Detect which cell encompasses the target text, then output its [x, y] center coordinate. 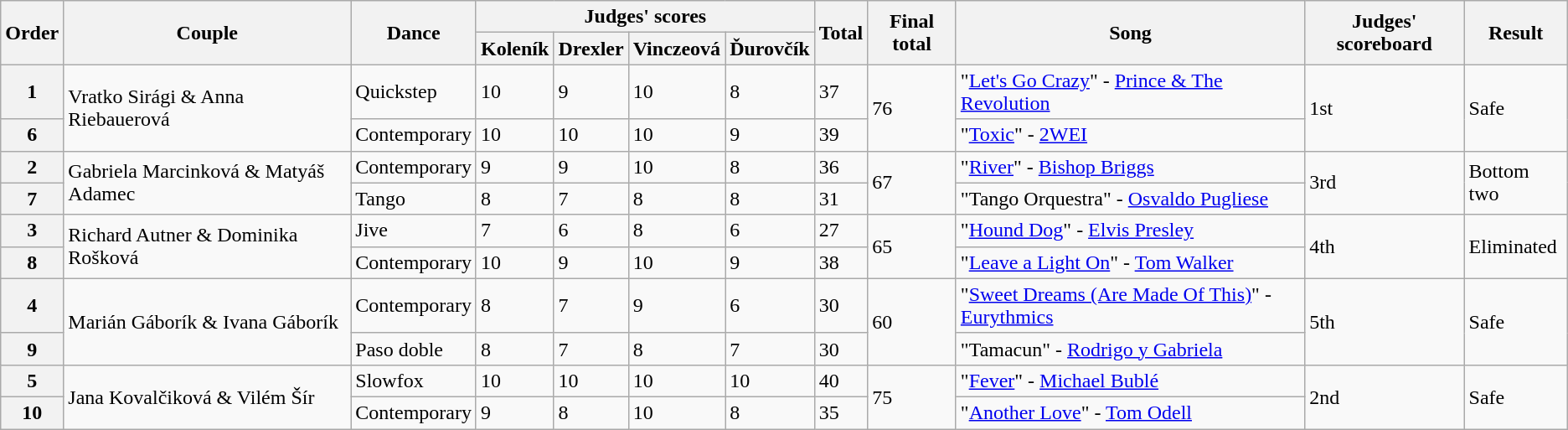
60 [912, 322]
"Fever" - Michael Bublé [1130, 381]
4th [1385, 246]
Quickstep [414, 92]
Bottom two [1516, 183]
Couple [208, 33]
37 [841, 92]
Song [1130, 33]
Tango [414, 199]
76 [912, 107]
Order [32, 33]
"Leave a Light On" - Tom Walker [1130, 262]
"Let's Go Crazy" - Prince & The Revolution [1130, 92]
Total [841, 33]
1st [1385, 107]
"Tango Orquestra" - Osvaldo Pugliese [1130, 199]
Eliminated [1516, 246]
38 [841, 262]
39 [841, 135]
Result [1516, 33]
5th [1385, 322]
"Another Love" - Tom Odell [1130, 412]
Vinczeová [677, 49]
2nd [1385, 396]
35 [841, 412]
"Sweet Dreams (Are Made Of This)" - Eurythmics [1130, 305]
40 [841, 381]
Gabriela Marcinková & Matyáš Adamec [208, 183]
Richard Autner & Dominika Rošková [208, 246]
"Toxic" - 2WEI [1130, 135]
65 [912, 246]
Judges' scoreboard [1385, 33]
"Tamacun" - Rodrigo y Gabriela [1130, 349]
1 [32, 92]
Slowfox [414, 381]
27 [841, 231]
Dance [414, 33]
"Hound Dog" - Elvis Presley [1130, 231]
4 [32, 305]
3rd [1385, 183]
"River" - Bishop Briggs [1130, 167]
67 [912, 183]
Judges' scores [645, 17]
Ďurovčík [771, 49]
31 [841, 199]
Paso doble [414, 349]
Final total [912, 33]
36 [841, 167]
75 [912, 396]
Jana Kovalčiková & Vilém Šír [208, 396]
Jive [414, 231]
Vratko Sirági & Anna Riebauerová [208, 107]
2 [32, 167]
Koleník [514, 49]
3 [32, 231]
Drexler [591, 49]
5 [32, 381]
Marián Gáborík & Ivana Gáborík [208, 322]
